Provide the [x, y] coordinate of the cell's center where the given text is located.  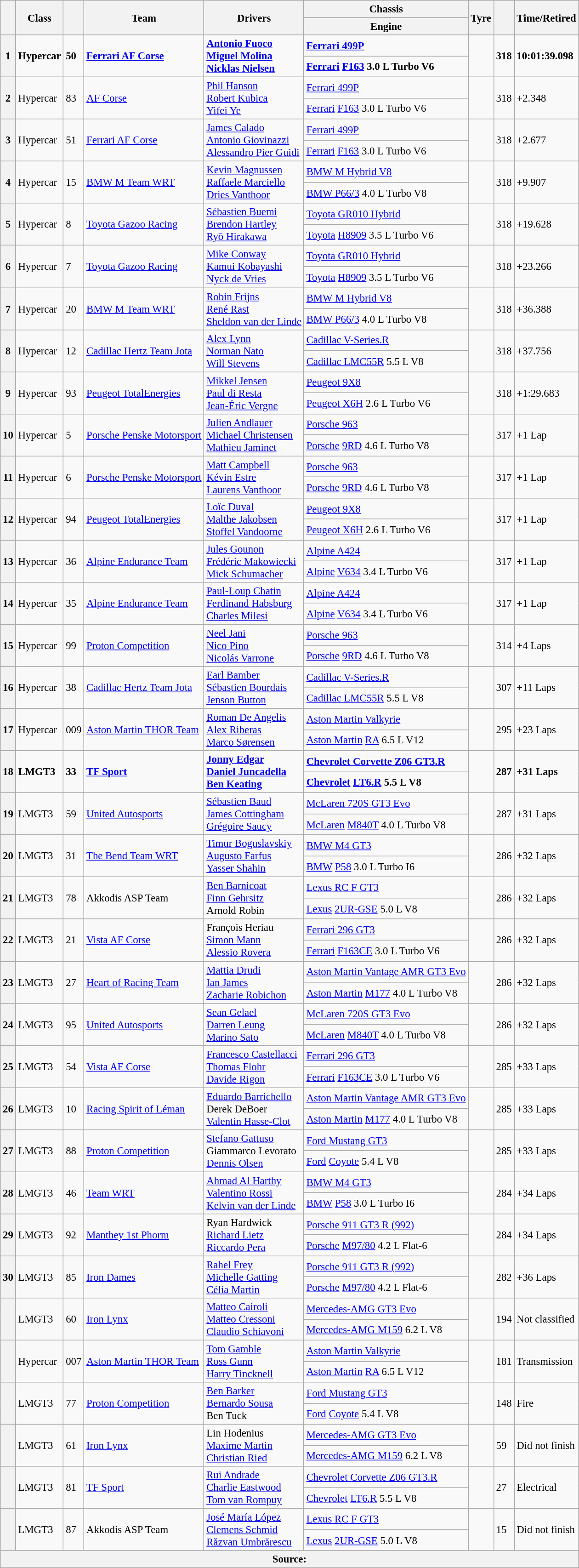
Mike Conway Kamui Kobayashi Nyck de Vries [254, 267]
16 [8, 688]
31 [74, 856]
Sean Gelael Darren Leung Marino Sato [254, 1025]
94 [74, 519]
+37.756 [546, 351]
009 [74, 730]
Mattia Drudi Ian James Zacharie Robichon [254, 982]
Team [144, 17]
Racing Spirit of Léman [144, 1109]
+4 Laps [546, 645]
87 [74, 1530]
148 [504, 1403]
Ahmad Al Harthy Valentino Rossi Kelvin van der Linde [254, 1193]
José María López Clemens Schmid Răzvan Umbrărescu [254, 1530]
Iron Dames [144, 1277]
60 [74, 1319]
35 [74, 604]
Fire [546, 1403]
38 [74, 688]
1 [8, 56]
46 [74, 1193]
99 [74, 645]
4 [8, 182]
Francesco Castellacci Thomas Flohr Davide Rigon [254, 1066]
18 [8, 772]
33 [74, 772]
36 [74, 561]
Eduardo Barrichello Derek DeBoer Valentin Hasse-Clot [254, 1109]
Sébastien Buemi Brendon Hartley Ryō Hirakawa [254, 224]
Antonio Fuoco Miguel Molina Nicklas Nielsen [254, 56]
77 [74, 1403]
AF Corse [144, 98]
Rahel Frey Michelle Gatting Célia Martin [254, 1277]
11 [8, 477]
Class [40, 17]
The Bend Team WRT [144, 856]
Engine [386, 27]
Not classified [546, 1319]
Rui Andrade Charlie Eastwood Tom van Rompuy [254, 1488]
22 [8, 941]
54 [74, 1066]
Lin Hodenius Maxime Martin Christian Ried [254, 1446]
93 [74, 393]
85 [74, 1277]
Timur Boguslavskiy Augusto Farfus Yasser Shahin [254, 856]
Team WRT [144, 1193]
Neel Jani Nico Pino Nicolás Varrone [254, 645]
17 [8, 730]
61 [74, 1446]
+23 Laps [546, 730]
78 [74, 898]
51 [74, 140]
Mikkel Jensen Paul di Resta Jean-Éric Vergne [254, 393]
+36 Laps [546, 1277]
Loïc Duval Malthe Jakobsen Stoffel Vandoorne [254, 519]
88 [74, 1151]
Jonny Edgar Daniel Juncadella Ben Keating [254, 772]
Manthey 1st Phorm [144, 1235]
Transmission [546, 1362]
Stefano Gattuso Giammarco Levorato Dennis Olsen [254, 1151]
François Heriau Simon Mann Alessio Rovera [254, 941]
19 [8, 814]
Ben Barker Bernardo Sousa Ben Tuck [254, 1403]
14 [8, 604]
282 [504, 1277]
13 [8, 561]
+1:29.683 [546, 393]
+36.388 [546, 309]
23 [8, 982]
Ben Barnicoat Finn Gehrsitz Arnold Robin [254, 898]
+11 Laps [546, 688]
Drivers [254, 17]
28 [8, 1193]
24 [8, 1025]
2 [8, 98]
Electrical [546, 1488]
95 [74, 1025]
Tyre [481, 17]
+2.348 [546, 98]
+9.907 [546, 182]
10:01:39.098 [546, 56]
50 [74, 56]
314 [504, 645]
Phil Hanson Robert Kubica Yifei Ye [254, 98]
+2.677 [546, 140]
Alex Lynn Norman Nato Will Stevens [254, 351]
Earl Bamber Sébastien Bourdais Jenson Button [254, 688]
30 [8, 1277]
Chassis [386, 9]
181 [504, 1362]
Tom Gamble Ross Gunn Harry Tincknell [254, 1362]
83 [74, 98]
+19.628 [546, 224]
Roman De Angelis Alex Riberas Marco Sørensen [254, 730]
Heart of Racing Team [144, 982]
Matteo Cairoli Matteo Cressoni Claudio Schiavoni [254, 1319]
29 [8, 1235]
Julien Andlauer Michael Christensen Mathieu Jaminet [254, 435]
James Calado Antonio Giovinazzi Alessandro Pier Guidi [254, 140]
Paul-Loup Chatin Ferdinand Habsburg Charles Milesi [254, 604]
+23.266 [546, 267]
Time/Retired [546, 17]
26 [8, 1109]
007 [74, 1362]
Kevin Magnussen Raffaele Marciello Dries Vanthoor [254, 182]
9 [8, 393]
307 [504, 688]
194 [504, 1319]
Matt Campbell Kévin Estre Laurens Vanthoor [254, 477]
Jules Gounon Frédéric Makowiecki Mick Schumacher [254, 561]
Ryan Hardwick Richard Lietz Riccardo Pera [254, 1235]
25 [8, 1066]
92 [74, 1235]
3 [8, 140]
Robin Frijns René Rast Sheldon van der Linde [254, 309]
Sébastien Baud James Cottingham Grégoire Saucy [254, 814]
81 [74, 1488]
295 [504, 730]
